Provide the [x, y] coordinate of the cell's center where the given text is located.  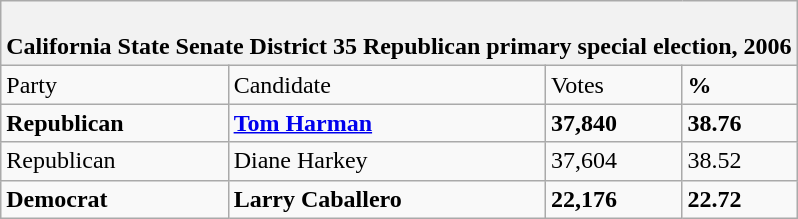
38.52 [740, 161]
38.76 [740, 123]
% [740, 85]
Diane Harkey [386, 161]
California State Senate District 35 Republican primary special election, 2006 [399, 34]
37,604 [613, 161]
37,840 [613, 123]
22.72 [740, 199]
22,176 [613, 199]
Candidate [386, 85]
Larry Caballero [386, 199]
Party [114, 85]
Democrat [114, 199]
Votes [613, 85]
Tom Harman [386, 123]
